From the cell containing the given text, extract its center point as [x, y] coordinate. 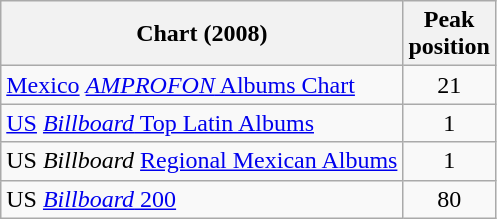
Peakposition [449, 34]
US Billboard Top Latin Albums [202, 123]
US Billboard Regional Mexican Albums [202, 161]
Chart (2008) [202, 34]
80 [449, 199]
Mexico AMPROFON Albums Chart [202, 85]
21 [449, 85]
US Billboard 200 [202, 199]
